Output the [X, Y] coordinate of the center of the cell containing the given text.  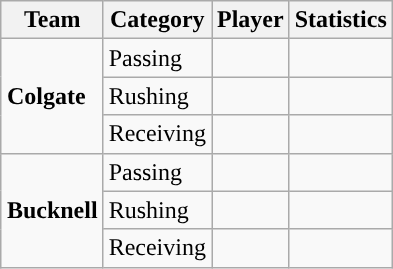
Player [251, 20]
Bucknell [52, 210]
Colgate [52, 96]
Team [52, 20]
Category [157, 20]
Statistics [340, 20]
